Search for the cell housing the specified text and yield its [X, Y] center coordinate. 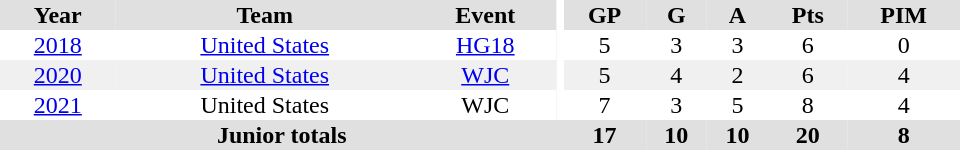
2021 [58, 105]
G [676, 15]
Year [58, 15]
20 [808, 135]
2020 [58, 75]
Team [265, 15]
Event [486, 15]
17 [604, 135]
HG18 [486, 45]
0 [904, 45]
GP [604, 15]
PIM [904, 15]
2 [738, 75]
A [738, 15]
Pts [808, 15]
Junior totals [282, 135]
2018 [58, 45]
7 [604, 105]
